For the text-containing cell, return its midpoint in [X, Y] coordinate format. 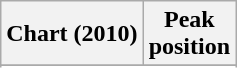
Peakposition [189, 34]
Chart (2010) [72, 34]
